Scan for the cell matching the given text and deliver its [x, y] coordinate at center. 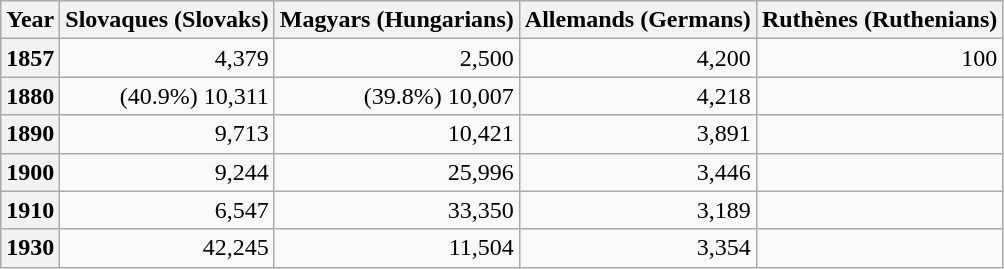
1880 [30, 96]
6,547 [167, 210]
1930 [30, 248]
(39.8%) 10,007 [396, 96]
3,354 [638, 248]
Year [30, 20]
1890 [30, 134]
4,200 [638, 58]
10,421 [396, 134]
Ruthènes (Ruthenians) [879, 20]
100 [879, 58]
4,218 [638, 96]
3,891 [638, 134]
9,244 [167, 172]
1857 [30, 58]
Slovaques (Slovaks) [167, 20]
Magyars (Hungarians) [396, 20]
11,504 [396, 248]
2,500 [396, 58]
Allemands (Germans) [638, 20]
3,189 [638, 210]
1900 [30, 172]
42,245 [167, 248]
1910 [30, 210]
9,713 [167, 134]
4,379 [167, 58]
33,350 [396, 210]
3,446 [638, 172]
25,996 [396, 172]
(40.9%) 10,311 [167, 96]
